From the cell containing the given text, extract its center point as [x, y] coordinate. 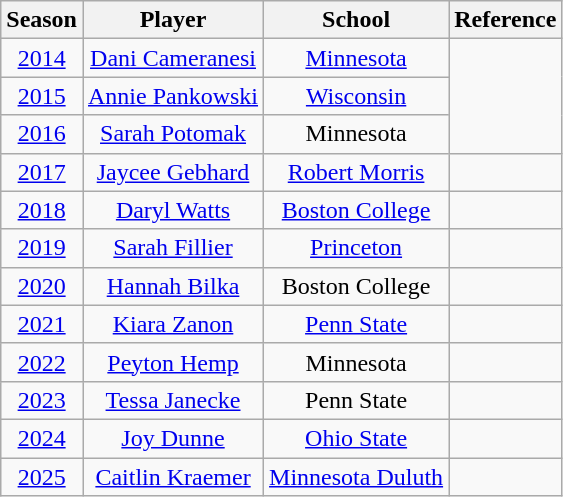
Reference [506, 20]
School [356, 20]
2020 [42, 286]
2016 [42, 134]
Kiara Zanon [172, 324]
Peyton Hemp [172, 362]
Wisconsin [356, 96]
2025 [42, 477]
2015 [42, 96]
Robert Morris [356, 172]
Tessa Janecke [172, 400]
2023 [42, 400]
Season [42, 20]
Sarah Potomak [172, 134]
Ohio State [356, 438]
2021 [42, 324]
2017 [42, 172]
2018 [42, 210]
Caitlin Kraemer [172, 477]
2024 [42, 438]
Jaycee Gebhard [172, 172]
Sarah Fillier [172, 248]
Hannah Bilka [172, 286]
Joy Dunne [172, 438]
Princeton [356, 248]
Player [172, 20]
2022 [42, 362]
2014 [42, 58]
Dani Cameranesi [172, 58]
2019 [42, 248]
Minnesota Duluth [356, 477]
Annie Pankowski [172, 96]
Daryl Watts [172, 210]
